Return [X, Y] of the center of cell containing provided text 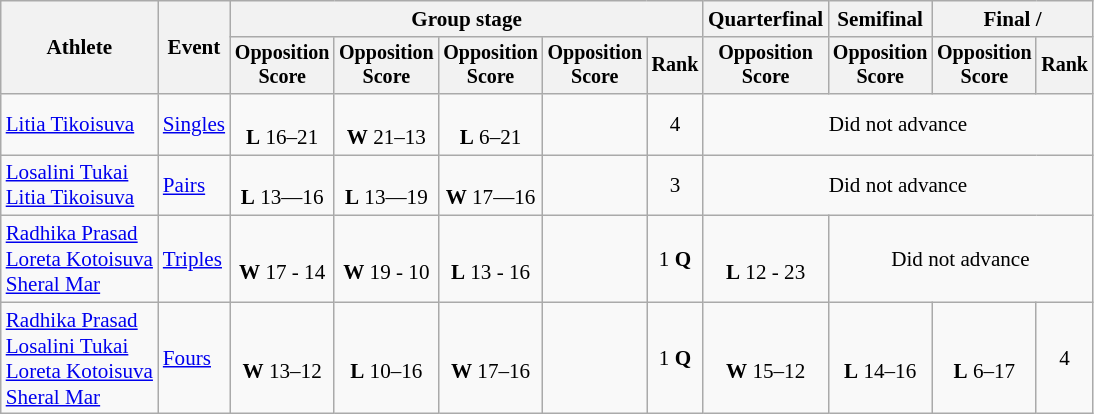
L 12 - 23 [766, 259]
Litia Tikoisuva [80, 124]
Event [194, 48]
W 17–16 [490, 358]
L 10–16 [386, 358]
L 6–21 [490, 124]
W 17―16 [490, 186]
Final / [1012, 18]
L 16–21 [282, 124]
3 [675, 186]
L 6–17 [984, 358]
Semifinal [880, 18]
W 21–13 [386, 124]
Group stage [466, 18]
Radhika PrasadLosalini TukaiLoreta KotoisuvaSheral Mar [80, 358]
Fours [194, 358]
Triples [194, 259]
Athlete [80, 48]
Pairs [194, 186]
W 15–12 [766, 358]
Singles [194, 124]
L 13―19 [386, 186]
L 13―16 [282, 186]
W 13–12 [282, 358]
Quarterfinal [766, 18]
L 14–16 [880, 358]
L 13 - 16 [490, 259]
Losalini TukaiLitia Tikoisuva [80, 186]
Radhika PrasadLoreta KotoisuvaSheral Mar [80, 259]
W 17 - 14 [282, 259]
W 19 - 10 [386, 259]
